Find where the given text appears and provide that cell's center as [X, Y] coordinate. 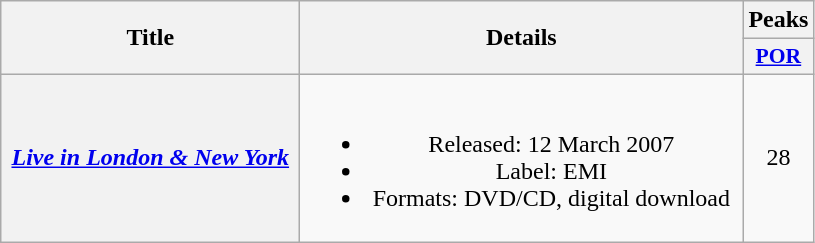
Details [522, 38]
28 [778, 158]
Peaks [778, 20]
Live in London & New York [150, 158]
Title [150, 38]
Released: 12 March 2007Label: EMIFormats: DVD/CD, digital download [522, 158]
POR [778, 57]
